For the text-containing cell, return its midpoint in [X, Y] coordinate format. 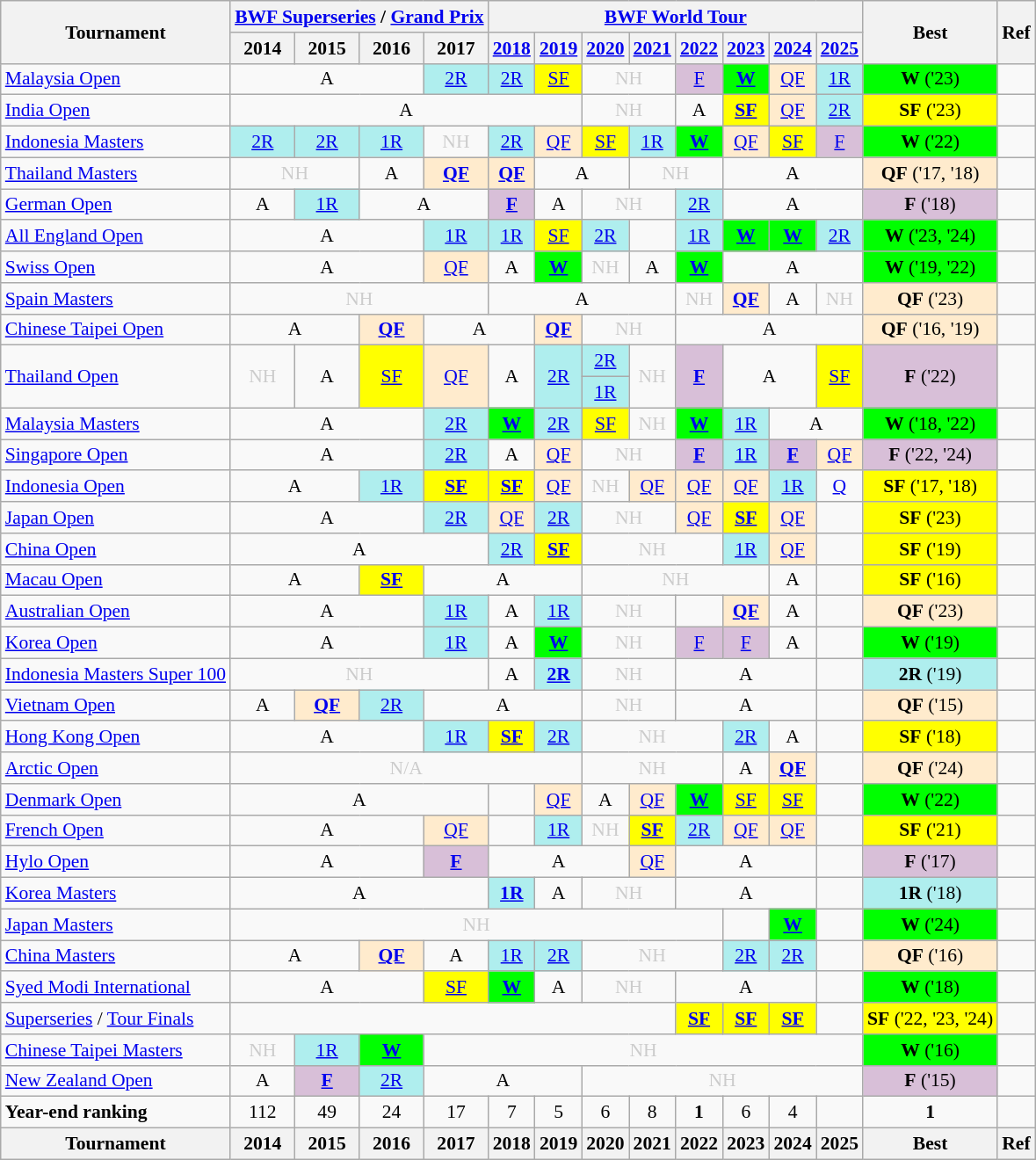
SF ('17, '18) [930, 487]
Thailand Masters [116, 173]
N/A [406, 768]
W ('23, '24) [930, 236]
Q [840, 487]
India Open [116, 111]
Hong Kong Open [116, 737]
QF ('16) [930, 956]
Japan Masters [116, 924]
Korea Open [116, 643]
W ('18) [930, 988]
2R ('19) [930, 674]
Vietnam Open [116, 706]
Syed Modi International [116, 988]
4 [793, 1113]
BWF World Tour [676, 17]
Year-end ranking [116, 1113]
7 [511, 1113]
German Open [116, 205]
Macau Open [116, 580]
Malaysia Open [116, 79]
SF ('19) [930, 549]
W ('24) [930, 924]
QF ('24) [930, 768]
17 [455, 1113]
SF ('21) [930, 830]
F ('15) [930, 1081]
Chinese Taipei Open [116, 330]
F ('22, '24) [930, 455]
QF ('15) [930, 706]
W ('19) [930, 643]
SF ('18) [930, 737]
Thailand Open [116, 376]
F ('18) [930, 205]
SF ('16) [930, 580]
Arctic Open [116, 768]
Indonesia Masters [116, 142]
F ('17) [930, 862]
1R ('18) [930, 894]
F ('22) [930, 376]
SF ('22, '23, '24) [930, 1019]
Indonesia Masters Super 100 [116, 674]
QF ('17, '18) [930, 173]
QF ('16, '19) [930, 330]
49 [327, 1113]
W ('16) [930, 1050]
Swiss Open [116, 267]
Korea Masters [116, 894]
BWF Superseries / Grand Prix [359, 17]
112 [262, 1113]
W ('23) [930, 79]
Chinese Taipei Masters [116, 1050]
French Open [116, 830]
All England Open [116, 236]
Indonesia Open [116, 487]
W ('18, '22) [930, 424]
Malaysia Masters [116, 424]
Japan Open [116, 518]
New Zealand Open [116, 1081]
China Masters [116, 956]
Spain Masters [116, 299]
8 [652, 1113]
Hylo Open [116, 862]
China Open [116, 549]
Denmark Open [116, 800]
5 [559, 1113]
Superseries / Tour Finals [116, 1019]
Australian Open [116, 612]
24 [392, 1113]
W ('19, '22) [930, 267]
Singapore Open [116, 455]
